Scan for the cell matching the given text and deliver its (x, y) coordinate at center. 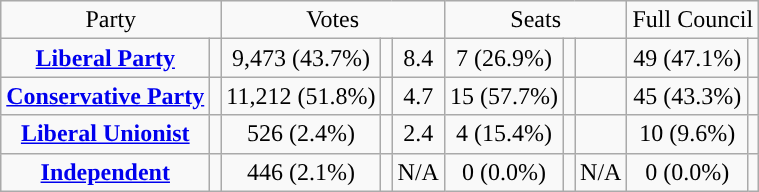
9,473 (43.7%) (301, 58)
4.7 (418, 96)
Liberal Unionist (106, 134)
Full Council (693, 20)
446 (2.1%) (301, 172)
7 (26.9%) (504, 58)
Votes (333, 20)
Liberal Party (106, 58)
4 (15.4%) (504, 134)
10 (9.6%) (688, 134)
2.4 (418, 134)
Party (111, 20)
11,212 (51.8%) (301, 96)
Independent (106, 172)
15 (57.7%) (504, 96)
526 (2.4%) (301, 134)
Seats (536, 20)
49 (47.1%) (688, 58)
Conservative Party (106, 96)
45 (43.3%) (688, 96)
8.4 (418, 58)
